Extract the [x, y] coordinate from the center of the cell holding the provided text.  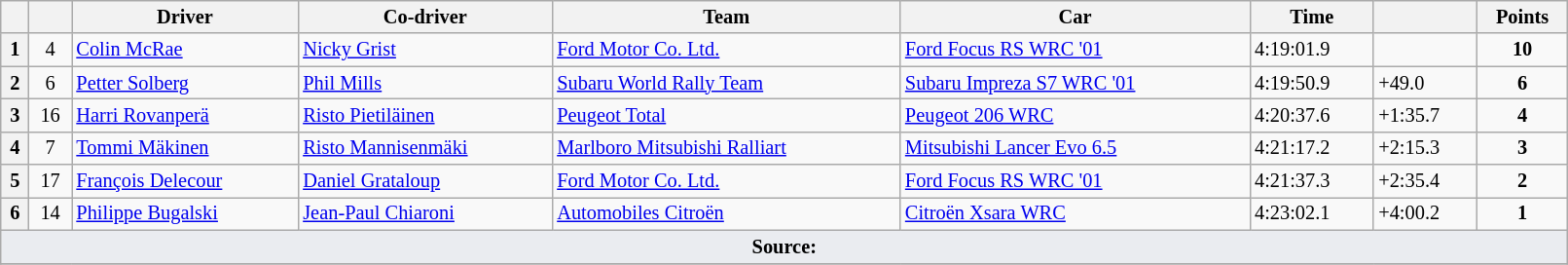
Points [1522, 17]
Risto Pietiläinen [424, 115]
Subaru World Rally Team [726, 83]
Phil Mills [424, 83]
14 [51, 213]
Marlboro Mitsubishi Ralliart [726, 148]
4:20:37.6 [1312, 115]
4:21:37.3 [1312, 181]
+49.0 [1425, 83]
16 [51, 115]
+2:35.4 [1425, 181]
+1:35.7 [1425, 115]
5 [16, 181]
10 [1522, 50]
Citroën Xsara WRC [1075, 213]
Car [1075, 17]
4:19:50.9 [1312, 83]
Driver [185, 17]
Jean-Paul Chiaroni [424, 213]
Time [1312, 17]
Petter Solberg [185, 83]
+2:15.3 [1425, 148]
Harri Rovanperä [185, 115]
Automobiles Citroën [726, 213]
François Delecour [185, 181]
Colin McRae [185, 50]
Philippe Bugalski [185, 213]
Daniel Grataloup [424, 181]
Source: [784, 246]
Peugeot Total [726, 115]
Mitsubishi Lancer Evo 6.5 [1075, 148]
7 [51, 148]
Nicky Grist [424, 50]
17 [51, 181]
Tommi Mäkinen [185, 148]
Subaru Impreza S7 WRC '01 [1075, 83]
+4:00.2 [1425, 213]
Co-driver [424, 17]
Team [726, 17]
Risto Mannisenmäki [424, 148]
Peugeot 206 WRC [1075, 115]
4:21:17.2 [1312, 148]
4:19:01.9 [1312, 50]
4:23:02.1 [1312, 213]
